Output the [x, y] coordinate of the center of the cell containing the given text.  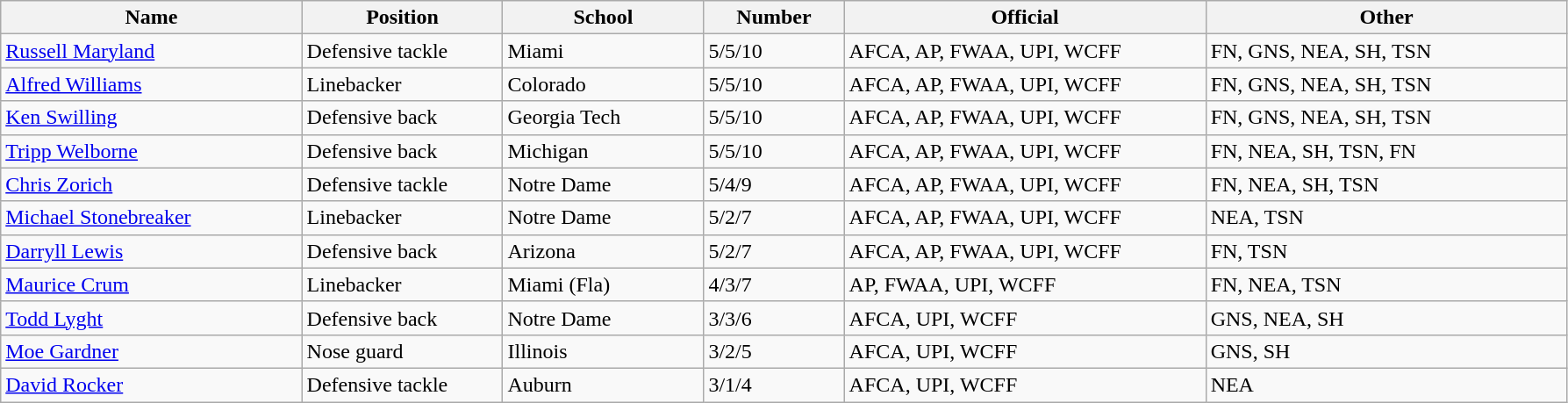
NEA, TSN [1386, 218]
Colorado [604, 84]
Nose guard [402, 351]
Name [151, 18]
4/3/7 [774, 284]
5/4/9 [774, 184]
3/2/5 [774, 351]
Alfred Williams [151, 84]
Ken Swilling [151, 118]
Maurice Crum [151, 284]
Moe Gardner [151, 351]
Miami [604, 51]
Tripp Welborne [151, 151]
School [604, 18]
Chris Zorich [151, 184]
3/3/6 [774, 318]
Number [774, 18]
3/1/4 [774, 385]
GNS, NEA, SH [1386, 318]
FN, NEA, SH, TSN, FN [1386, 151]
FN, NEA, SH, TSN [1386, 184]
FN, NEA, TSN [1386, 284]
FN, TSN [1386, 251]
David Rocker [151, 385]
Georgia Tech [604, 118]
Arizona [604, 251]
Todd Lyght [151, 318]
Michigan [604, 151]
NEA [1386, 385]
Darryll Lewis [151, 251]
Position [402, 18]
Auburn [604, 385]
Russell Maryland [151, 51]
Michael Stonebreaker [151, 218]
AP, FWAA, UPI, WCFF [1025, 284]
Other [1386, 18]
Illinois [604, 351]
Miami (Fla) [604, 284]
GNS, SH [1386, 351]
Official [1025, 18]
